Extract the (x, y) coordinate from the center of the cell holding the provided text.  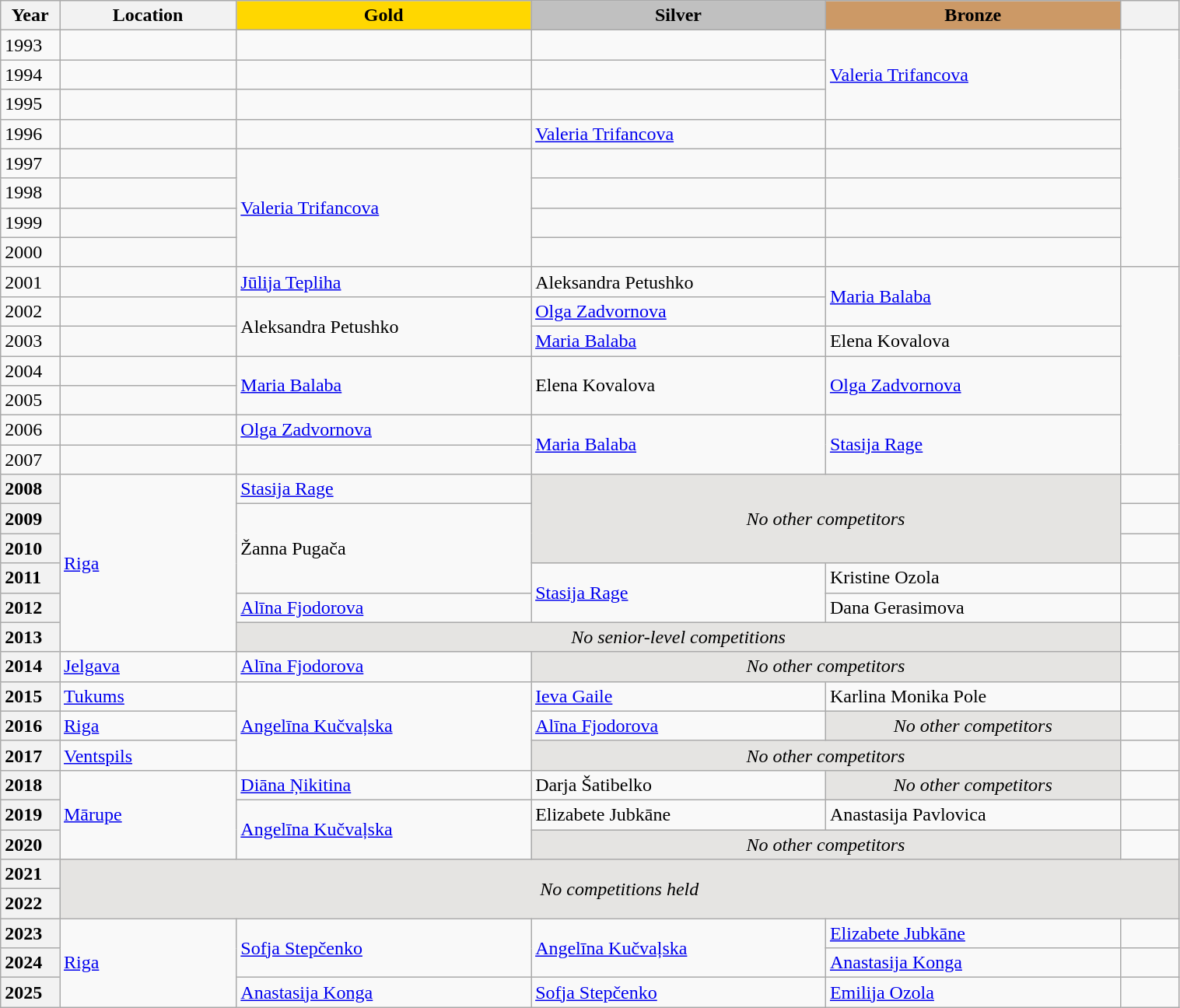
1997 (30, 163)
2014 (30, 667)
2017 (30, 755)
Gold (384, 16)
Kristine Ozola (972, 578)
1996 (30, 134)
2012 (30, 607)
2022 (30, 904)
2020 (30, 844)
2007 (30, 460)
No competitions held (619, 889)
1995 (30, 104)
Anastasija Pavlovica (972, 814)
2025 (30, 992)
Ieva Gaile (678, 696)
1994 (30, 75)
2002 (30, 311)
2024 (30, 963)
2011 (30, 578)
Ventspils (148, 755)
1999 (30, 222)
Jelgava (148, 667)
2005 (30, 401)
2016 (30, 726)
Diāna Ņikitina (384, 785)
Tukums (148, 696)
2021 (30, 874)
1998 (30, 193)
2013 (30, 637)
Year (30, 16)
Bronze (972, 16)
Žanna Pugača (384, 548)
2023 (30, 933)
2000 (30, 252)
2015 (30, 696)
Emilija Ozola (972, 992)
2010 (30, 548)
2004 (30, 371)
1993 (30, 45)
2006 (30, 430)
2003 (30, 341)
Dana Gerasimova (972, 607)
Mārupe (148, 814)
2009 (30, 519)
Silver (678, 16)
Darja Šatibelko (678, 785)
2019 (30, 814)
Location (148, 16)
2001 (30, 282)
2018 (30, 785)
2008 (30, 489)
Karlina Monika Pole (972, 696)
No senior-level competitions (678, 637)
Jūlija Tepliha (384, 282)
